Find where the given text appears and provide that cell's center as (x, y) coordinate. 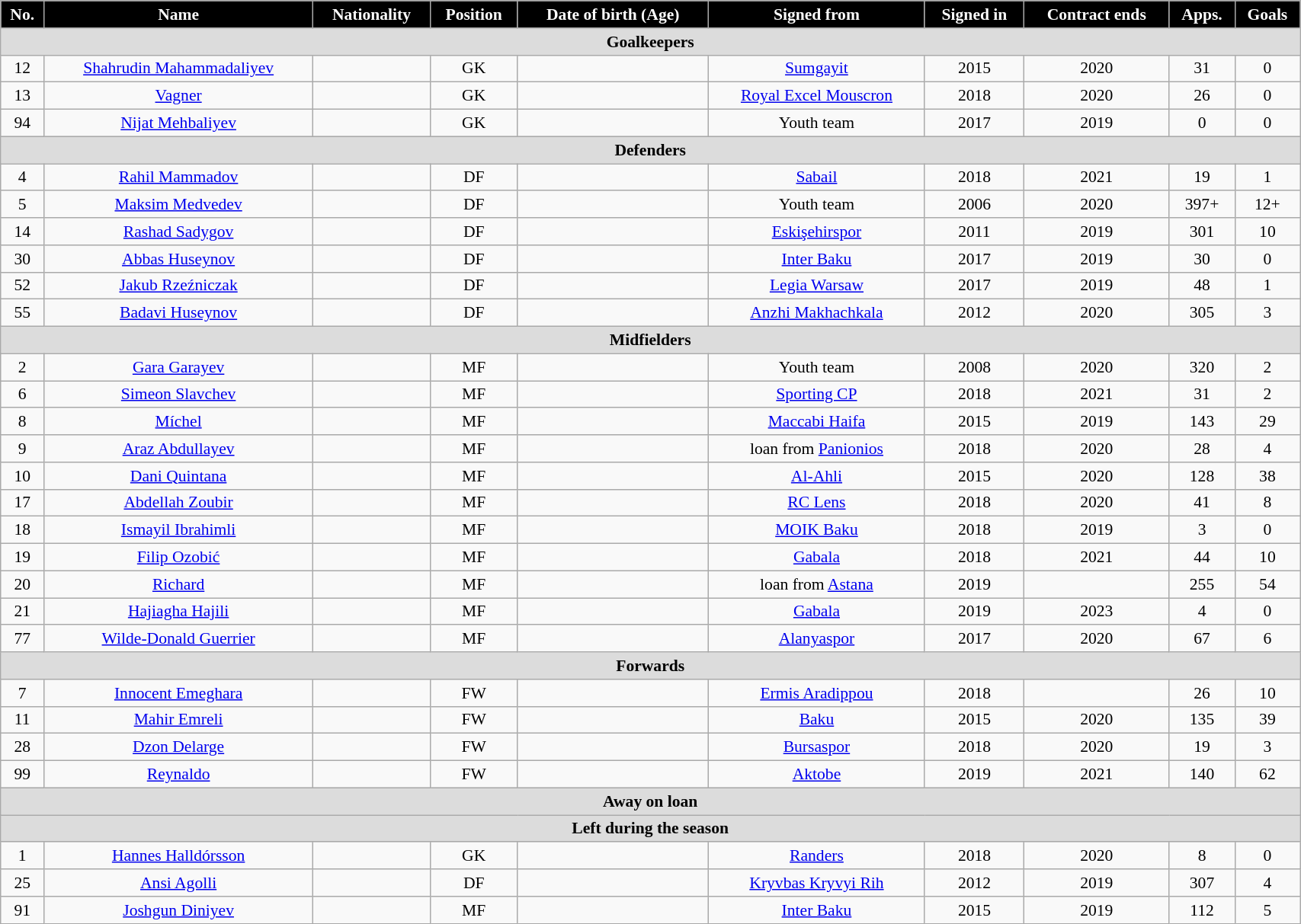
Mahir Emreli (178, 720)
99 (23, 775)
Hajiagha Hajili (178, 612)
Away on loan (651, 801)
Ansi Agolli (178, 883)
11 (23, 720)
307 (1202, 883)
Baku (817, 720)
Badavi Huseynov (178, 313)
94 (23, 123)
13 (23, 96)
Araz Abdullayev (178, 449)
17 (23, 503)
Nationality (372, 14)
Position (474, 14)
112 (1202, 910)
20 (23, 584)
Name (178, 14)
Randers (817, 856)
320 (1202, 367)
44 (1202, 558)
41 (1202, 503)
loan from Panionios (817, 449)
7 (23, 693)
62 (1267, 775)
Joshgun Diniyev (178, 910)
loan from Astana (817, 584)
Forwards (651, 666)
Goalkeepers (651, 42)
Contract ends (1097, 14)
2023 (1097, 612)
Bursaspor (817, 747)
Dani Quintana (178, 476)
Signed in (974, 14)
Simeon Slavchev (178, 395)
Aktobe (817, 775)
Hannes Halldórsson (178, 856)
Rahil Mammadov (178, 177)
Innocent Emeghara (178, 693)
25 (23, 883)
2006 (974, 205)
29 (1267, 422)
305 (1202, 313)
Vagner (178, 96)
Abdellah Zoubir (178, 503)
Richard (178, 584)
Kryvbas Kryvyi Rih (817, 883)
14 (23, 232)
Jakub Rzeźniczak (178, 286)
Midfielders (651, 341)
135 (1202, 720)
Goals (1267, 14)
301 (1202, 232)
Defenders (651, 150)
MOIK Baku (817, 530)
Eskişehirspor (817, 232)
Rashad Sadygov (178, 232)
No. (23, 14)
91 (23, 910)
Sumgayit (817, 69)
9 (23, 449)
140 (1202, 775)
Legia Warsaw (817, 286)
Dzon Delarge (178, 747)
Abbas Huseynov (178, 259)
2011 (974, 232)
Ismayil Ibrahimli (178, 530)
48 (1202, 286)
Reynaldo (178, 775)
12 (23, 69)
18 (23, 530)
Maksim Medvedev (178, 205)
Sabail (817, 177)
67 (1202, 639)
Royal Excel Mouscron (817, 96)
Wilde-Donald Guerrier (178, 639)
54 (1267, 584)
Sporting CP (817, 395)
255 (1202, 584)
12+ (1267, 205)
Apps. (1202, 14)
Míchel (178, 422)
Gara Garayev (178, 367)
143 (1202, 422)
39 (1267, 720)
Date of birth (Age) (613, 14)
Left during the season (651, 829)
397+ (1202, 205)
52 (23, 286)
38 (1267, 476)
55 (23, 313)
Nijat Mehbaliyev (178, 123)
128 (1202, 476)
21 (23, 612)
RC Lens (817, 503)
2008 (974, 367)
77 (23, 639)
Alanyaspor (817, 639)
Shahrudin Mahammadaliyev (178, 69)
Signed from (817, 14)
Filip Ozobić (178, 558)
Anzhi Makhachkala (817, 313)
Maccabi Haifa (817, 422)
Al-Ahli (817, 476)
Ermis Aradippou (817, 693)
